From the cell containing the given text, extract its center point as (x, y) coordinate. 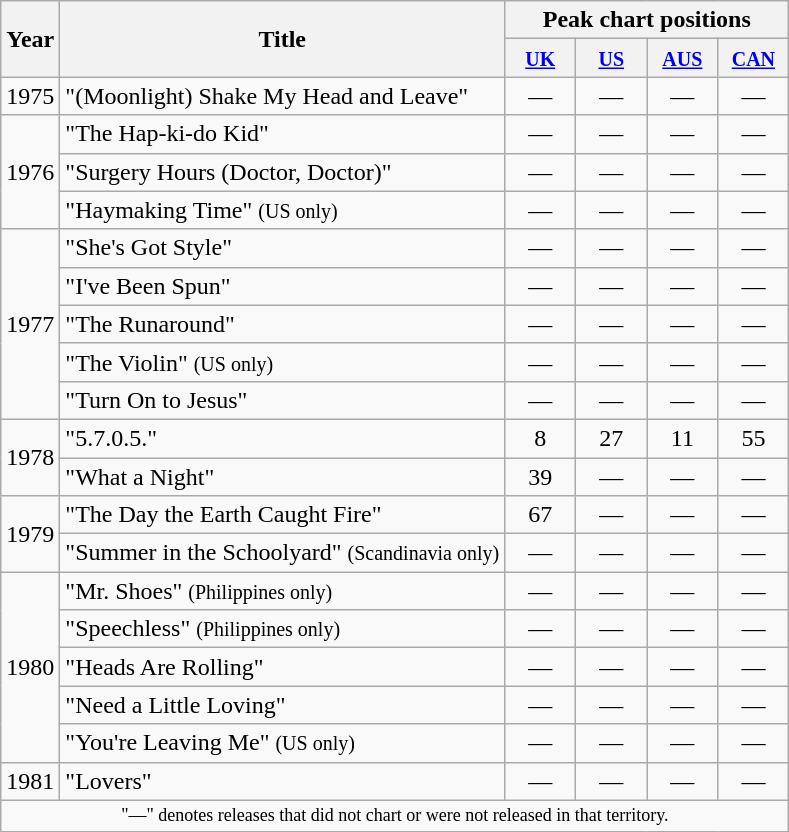
"(Moonlight) Shake My Head and Leave" (282, 96)
"—" denotes releases that did not chart or were not released in that territory. (395, 816)
1978 (30, 457)
"Heads Are Rolling" (282, 667)
55 (754, 438)
"The Runaround" (282, 324)
1980 (30, 667)
Year (30, 39)
1975 (30, 96)
67 (540, 515)
8 (540, 438)
"What a Night" (282, 477)
"Need a Little Loving" (282, 705)
"I've Been Spun" (282, 286)
"The Hap-ki-do Kid" (282, 134)
US (612, 58)
"Summer in the Schoolyard" (Scandinavia only) (282, 553)
"Surgery Hours (Doctor, Doctor)" (282, 172)
"She's Got Style" (282, 248)
"Lovers" (282, 781)
1977 (30, 324)
"Mr. Shoes" (Philippines only) (282, 591)
"The Day the Earth Caught Fire" (282, 515)
1981 (30, 781)
UK (540, 58)
Title (282, 39)
"Speechless" (Philippines only) (282, 629)
1979 (30, 534)
"You're Leaving Me" (US only) (282, 743)
27 (612, 438)
"Turn On to Jesus" (282, 400)
1976 (30, 172)
"5.7.0.5." (282, 438)
AUS (682, 58)
"The Violin" (US only) (282, 362)
CAN (754, 58)
39 (540, 477)
"Haymaking Time" (US only) (282, 210)
11 (682, 438)
Peak chart positions (647, 20)
